Scan for the cell matching the given text and deliver its (X, Y) coordinate at center. 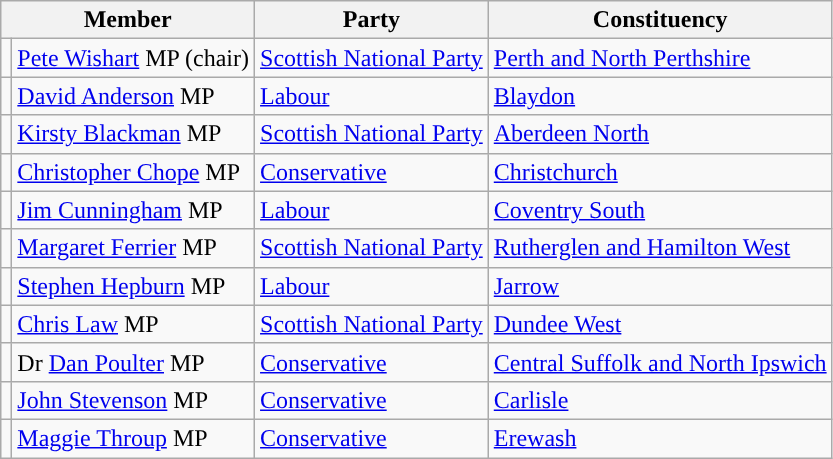
Party (372, 20)
David Anderson MP (134, 96)
Central Suffolk and North Ipswich (660, 362)
Rutherglen and Hamilton West (660, 248)
Aberdeen North (660, 134)
Kirsty Blackman MP (134, 134)
Maggie Throup MP (134, 438)
Constituency (660, 20)
Stephen Hepburn MP (134, 286)
Margaret Ferrier MP (134, 248)
Christopher Chope MP (134, 172)
Erewash (660, 438)
Coventry South (660, 210)
Perth and North Perthshire (660, 58)
Blaydon (660, 96)
Christchurch (660, 172)
Member (128, 20)
Dundee West (660, 324)
Carlisle (660, 400)
Jim Cunningham MP (134, 210)
Dr Dan Poulter MP (134, 362)
Jarrow (660, 286)
John Stevenson MP (134, 400)
Pete Wishart MP (chair) (134, 58)
Chris Law MP (134, 324)
